Return the (x, y) coordinate for the center point of the cell that contains the specified text.  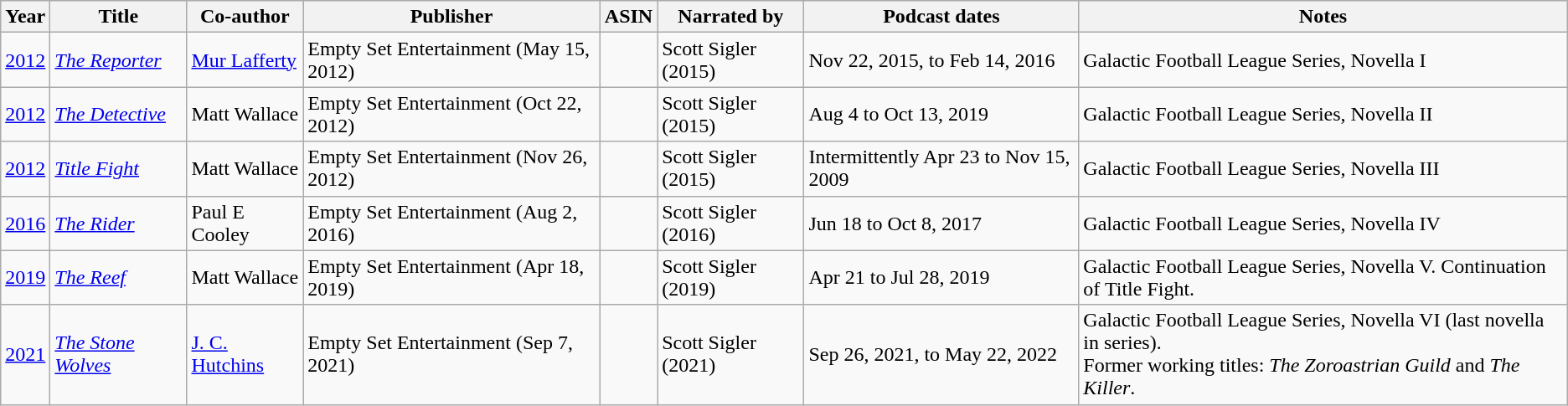
Empty Set Entertainment (Aug 2, 2016) (452, 223)
Scott Sigler (2019) (730, 278)
Galactic Football League Series, Novella III (1323, 169)
ASIN (628, 17)
The Reef (119, 278)
Scott Sigler (2021) (730, 355)
Empty Set Entertainment (Sep 7, 2021) (452, 355)
Co-author (245, 17)
Galactic Football League Series, Novella VI (last novella in series).Former working titles: The Zoroastrian Guild and The Killer. (1323, 355)
Title (119, 17)
J. C. Hutchins (245, 355)
Year (25, 17)
The Stone Wolves (119, 355)
The Reporter (119, 60)
Paul E Cooley (245, 223)
Aug 4 to Oct 13, 2019 (941, 114)
Galactic Football League Series, Novella IV (1323, 223)
2021 (25, 355)
Empty Set Entertainment (Oct 22, 2012) (452, 114)
Publisher (452, 17)
Narrated by (730, 17)
Jun 18 to Oct 8, 2017 (941, 223)
Notes (1323, 17)
Sep 26, 2021, to May 22, 2022 (941, 355)
2019 (25, 278)
Mur Lafferty (245, 60)
Galactic Football League Series, Novella I (1323, 60)
The Detective (119, 114)
Apr 21 to Jul 28, 2019 (941, 278)
Empty Set Entertainment (Nov 26, 2012) (452, 169)
Title Fight (119, 169)
Empty Set Entertainment (May 15, 2012) (452, 60)
Podcast dates (941, 17)
Nov 22, 2015, to Feb 14, 2016 (941, 60)
Empty Set Entertainment (Apr 18, 2019) (452, 278)
Galactic Football League Series, Novella V. Continuation of Title Fight. (1323, 278)
The Rider (119, 223)
Galactic Football League Series, Novella II (1323, 114)
Scott Sigler (2016) (730, 223)
Intermittently Apr 23 to Nov 15, 2009 (941, 169)
2016 (25, 223)
